Locate the cell with the specified text and output its (X, Y) center coordinate. 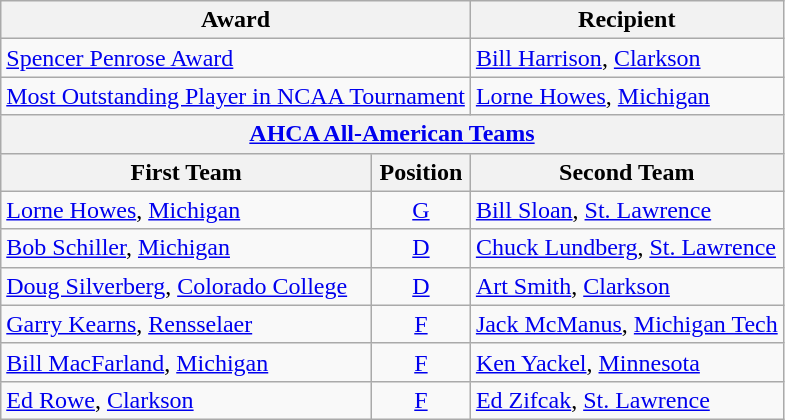
Bill MacFarland, Michigan (186, 362)
Bill Harrison, Clarkson (626, 58)
Spencer Penrose Award (236, 58)
Chuck Lundberg, St. Lawrence (626, 248)
Jack McManus, Michigan Tech (626, 324)
AHCA All-American Teams (392, 134)
Art Smith, Clarkson (626, 286)
Recipient (626, 20)
Second Team (626, 172)
Doug Silverberg, Colorado College (186, 286)
Bill Sloan, St. Lawrence (626, 210)
G (422, 210)
Bob Schiller, Michigan (186, 248)
Ken Yackel, Minnesota (626, 362)
Garry Kearns, Rensselaer (186, 324)
Award (236, 20)
Most Outstanding Player in NCAA Tournament (236, 96)
Ed Rowe, Clarkson (186, 400)
Position (422, 172)
First Team (186, 172)
Ed Zifcak, St. Lawrence (626, 400)
